Search for the cell housing the specified text and yield its [x, y] center coordinate. 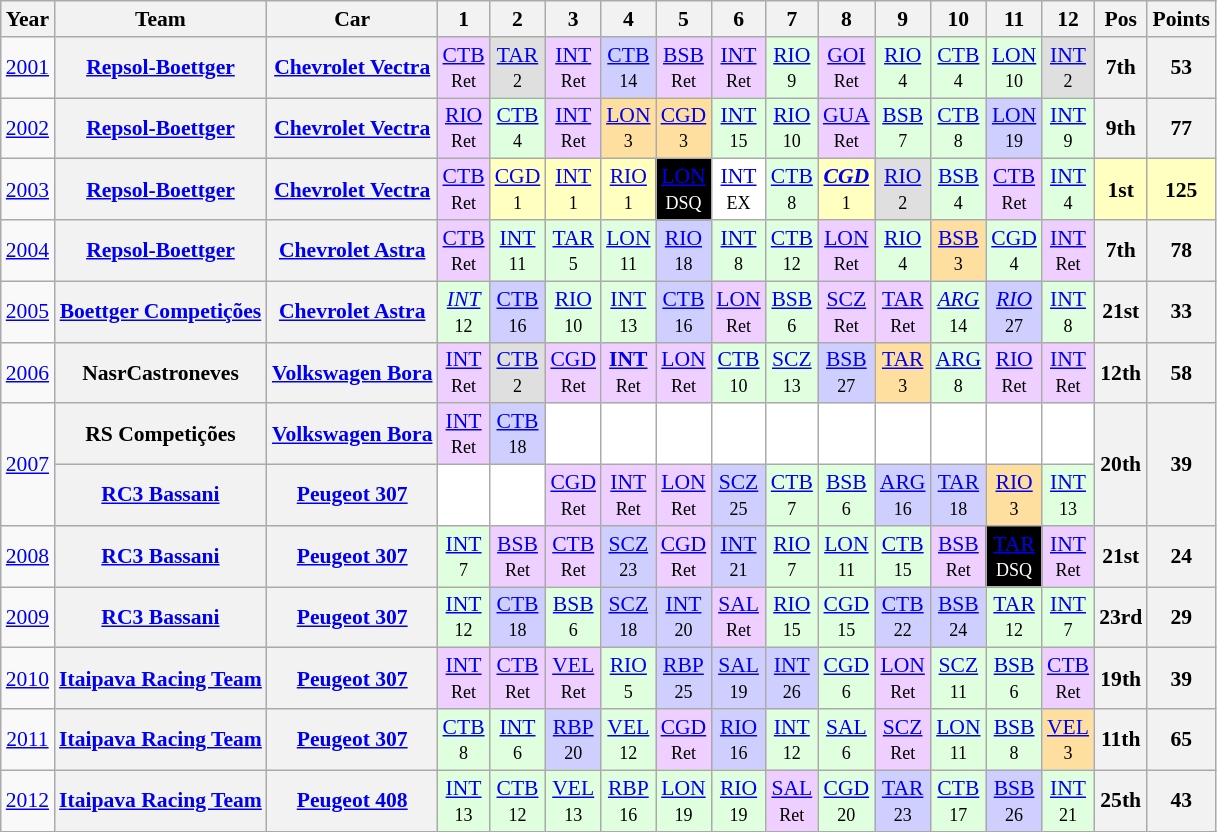
RBP20 [573, 740]
Car [352, 19]
TARRet [903, 312]
VELRet [573, 678]
INT6 [518, 740]
INT1 [573, 190]
9th [1120, 128]
CTB7 [792, 496]
CTB15 [903, 556]
25th [1120, 800]
BSB26 [1014, 800]
CGD6 [846, 678]
2004 [28, 250]
TAR3 [903, 372]
BSB3 [959, 250]
125 [1181, 190]
CTB22 [903, 618]
RIO5 [628, 678]
RIO2 [903, 190]
12 [1068, 19]
ARG14 [959, 312]
Boettger Competições [160, 312]
77 [1181, 128]
BSB4 [959, 190]
2001 [28, 68]
2003 [28, 190]
VEL13 [573, 800]
INT11 [518, 250]
TAR5 [573, 250]
INT2 [1068, 68]
SCZ23 [628, 556]
2002 [28, 128]
ARG8 [959, 372]
19th [1120, 678]
TAR23 [903, 800]
LON10 [1014, 68]
53 [1181, 68]
CTB17 [959, 800]
8 [846, 19]
BSB27 [846, 372]
CGD15 [846, 618]
2006 [28, 372]
CGD20 [846, 800]
LON3 [628, 128]
2010 [28, 678]
11 [1014, 19]
2007 [28, 465]
INTEX [738, 190]
Points [1181, 19]
2012 [28, 800]
CTB14 [628, 68]
11th [1120, 740]
TARDSQ [1014, 556]
65 [1181, 740]
INT9 [1068, 128]
23rd [1120, 618]
TAR2 [518, 68]
CGD4 [1014, 250]
2005 [28, 312]
ARG16 [903, 496]
3 [573, 19]
RIO16 [738, 740]
GUARet [846, 128]
9 [903, 19]
SCZ18 [628, 618]
RIO1 [628, 190]
4 [628, 19]
29 [1181, 618]
TAR12 [1014, 618]
INT26 [792, 678]
BSB24 [959, 618]
2 [518, 19]
78 [1181, 250]
TAR18 [959, 496]
RBP25 [684, 678]
INT15 [738, 128]
1st [1120, 190]
SAL19 [738, 678]
5 [684, 19]
Year [28, 19]
58 [1181, 372]
RIO3 [1014, 496]
CGD3 [684, 128]
SCZ11 [959, 678]
RIO27 [1014, 312]
SCZ25 [738, 496]
RIO19 [738, 800]
SAL6 [846, 740]
CTB10 [738, 372]
LONDSQ [684, 190]
Pos [1120, 19]
7 [792, 19]
2009 [28, 618]
2011 [28, 740]
Peugeot 408 [352, 800]
INT20 [684, 618]
CTB2 [518, 372]
RIO18 [684, 250]
RIO15 [792, 618]
1 [464, 19]
RIO9 [792, 68]
43 [1181, 800]
NasrCastroneves [160, 372]
2008 [28, 556]
GOIRet [846, 68]
RS Competições [160, 434]
24 [1181, 556]
RBP16 [628, 800]
VEL12 [628, 740]
Team [160, 19]
BSB8 [1014, 740]
VEL3 [1068, 740]
10 [959, 19]
INT4 [1068, 190]
33 [1181, 312]
RIO7 [792, 556]
6 [738, 19]
SCZ13 [792, 372]
20th [1120, 465]
12th [1120, 372]
BSB7 [903, 128]
